Extract the [x, y] coordinate from the center of the cell holding the provided text.  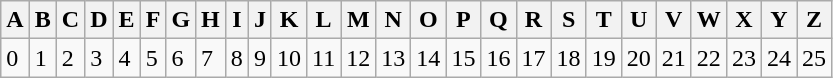
S [568, 20]
Q [498, 20]
19 [604, 58]
E [126, 20]
9 [260, 58]
F [153, 20]
Z [814, 20]
20 [638, 58]
X [744, 20]
H [211, 20]
G [181, 20]
2 [70, 58]
V [674, 20]
K [288, 20]
17 [534, 58]
C [70, 20]
0 [15, 58]
T [604, 20]
14 [428, 58]
23 [744, 58]
10 [288, 58]
L [324, 20]
5 [153, 58]
16 [498, 58]
W [708, 20]
R [534, 20]
U [638, 20]
21 [674, 58]
A [15, 20]
3 [99, 58]
P [464, 20]
7 [211, 58]
25 [814, 58]
Y [778, 20]
I [236, 20]
15 [464, 58]
6 [181, 58]
18 [568, 58]
B [42, 20]
8 [236, 58]
11 [324, 58]
4 [126, 58]
J [260, 20]
1 [42, 58]
D [99, 20]
24 [778, 58]
N [394, 20]
13 [394, 58]
O [428, 20]
12 [358, 58]
M [358, 20]
22 [708, 58]
